For the text-containing cell, return its midpoint in [x, y] coordinate format. 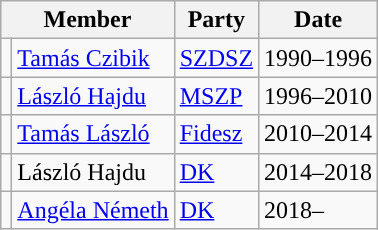
2010–2014 [318, 134]
Date [318, 20]
2018– [318, 210]
1990–1996 [318, 58]
SZDSZ [216, 58]
Member [88, 20]
MSZP [216, 96]
Tamás László [93, 134]
Party [216, 20]
Fidesz [216, 134]
1996–2010 [318, 96]
Angéla Németh [93, 210]
Tamás Czibik [93, 58]
2014–2018 [318, 172]
